Pinpoint the cell where the given text exists, returning its [X, Y] midpoint coordinate. 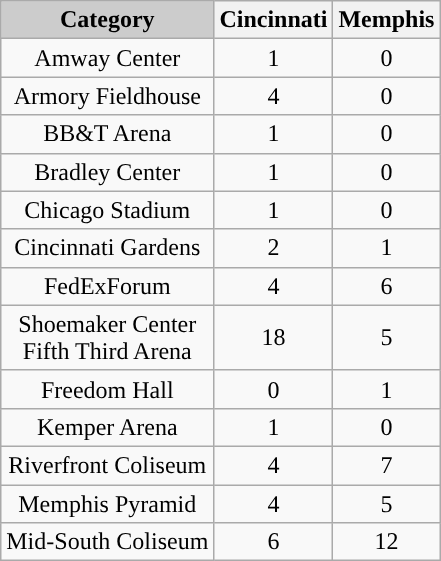
Amway Center [108, 58]
18 [274, 338]
Chicago Stadium [108, 210]
Kemper Arena [108, 427]
Cincinnati Gardens [108, 248]
2 [274, 248]
Memphis [386, 20]
BB&T Arena [108, 134]
12 [386, 542]
Shoemaker CenterFifth Third Arena [108, 338]
Bradley Center [108, 172]
Memphis Pyramid [108, 503]
Armory Fieldhouse [108, 96]
FedExForum [108, 286]
Mid-South Coliseum [108, 542]
Freedom Hall [108, 389]
Cincinnati [274, 20]
7 [386, 465]
Category [108, 20]
Riverfront Coliseum [108, 465]
